Find where the given text appears and provide that cell's center as (X, Y) coordinate. 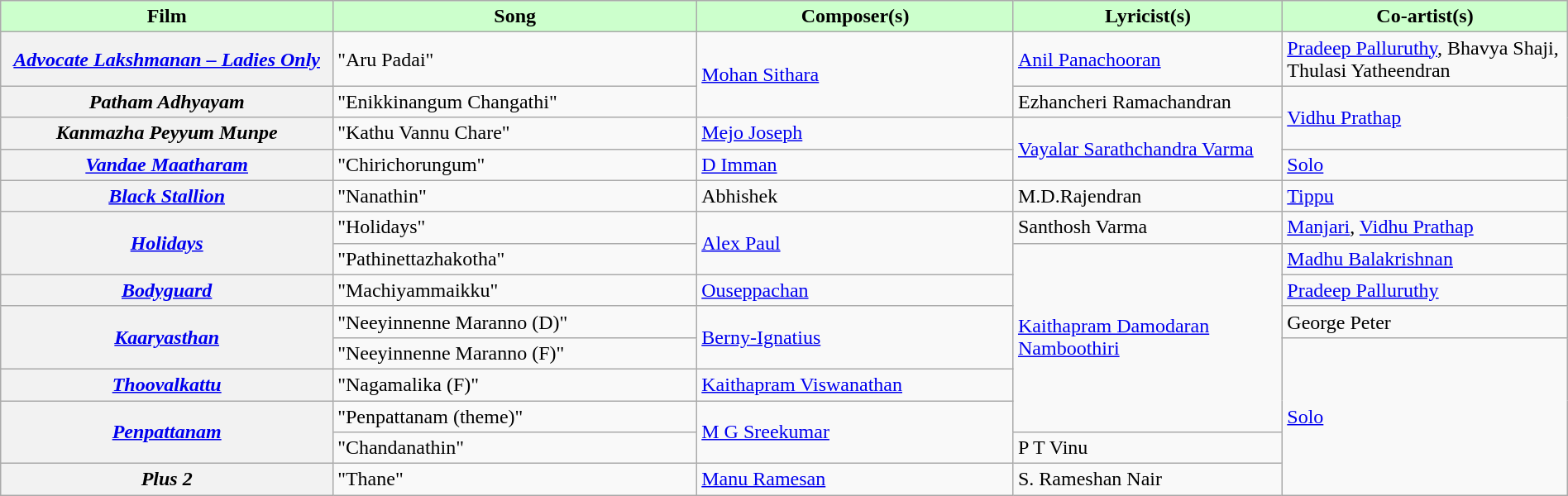
Kaithapram Viswanathan (855, 384)
Bodyguard (167, 290)
"Aru Padai" (515, 60)
Anil Panachooran (1148, 60)
"Machiyammaikku" (515, 290)
Kaithapram Damodaran Namboothiri (1148, 337)
Kaaryasthan (167, 337)
"Kathu Vannu Chare" (515, 133)
Thoovalkattu (167, 384)
George Peter (1425, 322)
Pradeep Palluruthy, Bhavya Shaji, Thulasi Yatheendran (1425, 60)
Abhishek (855, 196)
Ezhancheri Ramachandran (1148, 102)
"Pathinettazhakotha" (515, 259)
"Neeyinnenne Maranno (D)" (515, 322)
Vandae Maatharam (167, 165)
Mejo Joseph (855, 133)
P T Vinu (1148, 448)
Lyricist(s) (1148, 17)
Santhosh Varma (1148, 227)
Co-artist(s) (1425, 17)
Vidhu Prathap (1425, 117)
Composer(s) (855, 17)
M.D.Rajendran (1148, 196)
Patham Adhyayam (167, 102)
Black Stallion (167, 196)
Tippu (1425, 196)
D Imman (855, 165)
"Thane" (515, 479)
Mohan Sithara (855, 74)
Manu Ramesan (855, 479)
Penpattanam (167, 432)
"Nanathin" (515, 196)
S. Rameshan Nair (1148, 479)
Film (167, 17)
"Penpattanam (theme)" (515, 416)
Kanmazha Peyyum Munpe (167, 133)
Advocate Lakshmanan – Ladies Only (167, 60)
Berny-Ignatius (855, 337)
Ouseppachan (855, 290)
"Chandanathin" (515, 448)
Plus 2 (167, 479)
Alex Paul (855, 243)
Manjari, Vidhu Prathap (1425, 227)
Madhu Balakrishnan (1425, 259)
Holidays (167, 243)
"Holidays" (515, 227)
Vayalar Sarathchandra Varma (1148, 149)
"Enikkinangum Changathi" (515, 102)
Pradeep Palluruthy (1425, 290)
M G Sreekumar (855, 432)
"Nagamalika (F)" (515, 384)
"Chirichorungum" (515, 165)
Song (515, 17)
"Neeyinnenne Maranno (F)" (515, 353)
